Output the [x, y] coordinate of the center of the cell containing the given text.  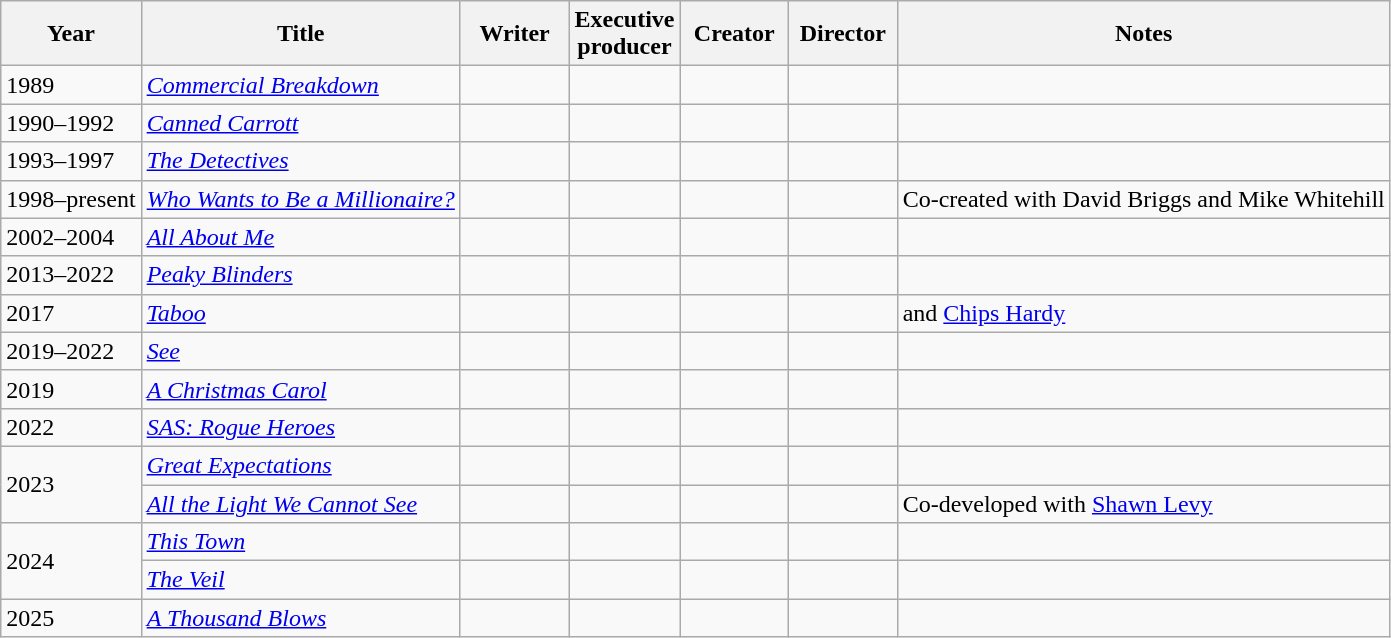
Taboo [300, 313]
2025 [71, 618]
and Chips Hardy [1144, 313]
The Detectives [300, 161]
2019–2022 [71, 351]
Canned Carrott [300, 123]
Great Expectations [300, 465]
All About Me [300, 237]
This Town [300, 542]
A Christmas Carol [300, 389]
2017 [71, 313]
Executiveproducer [624, 34]
The Veil [300, 580]
2024 [71, 561]
2013–2022 [71, 275]
Notes [1144, 34]
Writer [514, 34]
SAS: Rogue Heroes [300, 427]
Title [300, 34]
2023 [71, 484]
Who Wants to Be a Millionaire? [300, 199]
Peaky Blinders [300, 275]
A Thousand Blows [300, 618]
See [300, 351]
1993–1997 [71, 161]
2022 [71, 427]
Co-created with David Briggs and Mike Whitehill [1144, 199]
All the Light We Cannot See [300, 503]
Year [71, 34]
Commercial Breakdown [300, 85]
Director [844, 34]
1998–present [71, 199]
1990–1992 [71, 123]
2002–2004 [71, 237]
1989 [71, 85]
Co-developed with Shawn Levy [1144, 503]
Creator [734, 34]
2019 [71, 389]
